Identify which cell holds the provided text, then report its (x, y) central coordinate. 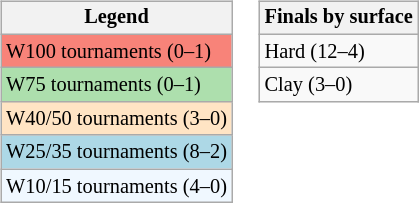
Finals by surface (339, 18)
W100 tournaments (0–1) (116, 51)
W25/35 tournaments (8–2) (116, 152)
W40/50 tournaments (3–0) (116, 119)
Hard (12–4) (339, 51)
Legend (116, 18)
W10/15 tournaments (4–0) (116, 186)
W75 tournaments (0–1) (116, 85)
Clay (3–0) (339, 85)
